Locate the cell with the specified text and output its [X, Y] center coordinate. 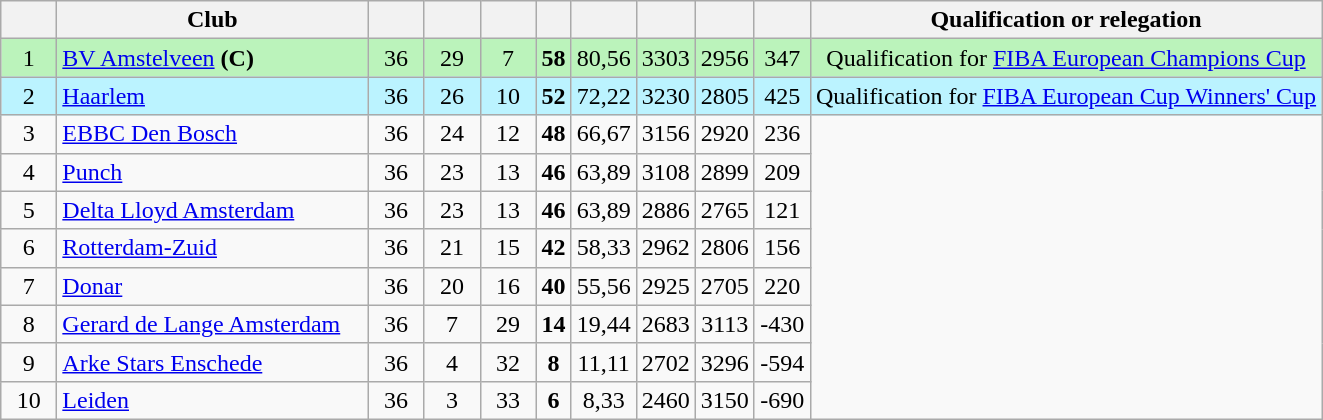
EBBC Den Bosch [212, 134]
58 [554, 58]
24 [452, 134]
Delta Lloyd Amsterdam [212, 210]
3113 [724, 324]
BV Amstelveen (C) [212, 58]
48 [554, 134]
347 [782, 58]
236 [782, 134]
2460 [666, 400]
121 [782, 210]
Arke Stars Enschede [212, 362]
40 [554, 286]
9 [29, 362]
2925 [666, 286]
42 [554, 248]
2705 [724, 286]
Leiden [212, 400]
2805 [724, 96]
3156 [666, 134]
Qualification for FIBA European Champions Cup [1066, 58]
5 [29, 210]
3296 [724, 362]
21 [452, 248]
-594 [782, 362]
14 [554, 324]
1 [29, 58]
16 [508, 286]
66,67 [604, 134]
80,56 [604, 58]
12 [508, 134]
2920 [724, 134]
26 [452, 96]
Punch [212, 172]
2886 [666, 210]
20 [452, 286]
52 [554, 96]
19,44 [604, 324]
2765 [724, 210]
3108 [666, 172]
2683 [666, 324]
156 [782, 248]
2 [29, 96]
8,33 [604, 400]
220 [782, 286]
3303 [666, 58]
3230 [666, 96]
209 [782, 172]
Gerard de Lange Amsterdam [212, 324]
11,11 [604, 362]
Club [212, 20]
2702 [666, 362]
Haarlem [212, 96]
2806 [724, 248]
32 [508, 362]
Qualification or relegation [1066, 20]
15 [508, 248]
425 [782, 96]
Donar [212, 286]
55,56 [604, 286]
2962 [666, 248]
2956 [724, 58]
-690 [782, 400]
Qualification for FIBA European Cup Winners' Cup [1066, 96]
-430 [782, 324]
2899 [724, 172]
3150 [724, 400]
Rotterdam-Zuid [212, 248]
58,33 [604, 248]
72,22 [604, 96]
33 [508, 400]
